Return the [x, y] coordinate for the center point of the cell that contains the specified text.  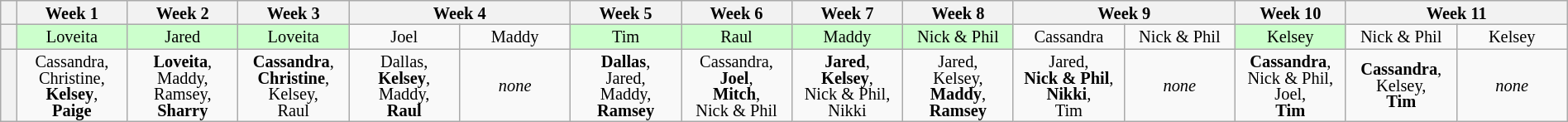
Week 9 [1124, 12]
Tim [626, 37]
Cassandra,Christine,Kelsey,Raul [294, 85]
Jared [183, 37]
Week 7 [847, 12]
Week 11 [1456, 12]
Loveita,Maddy,Ramsey,Sharry [183, 85]
Cassandra,Kelsey,Tim [1401, 85]
Dallas,Jared,Maddy,Ramsey [626, 85]
Week 10 [1290, 12]
Week 3 [294, 12]
Cassandra,Joel,Mitch,Nick & Phil [737, 85]
Week 2 [183, 12]
Jared,Kelsey,Maddy,Ramsey [958, 85]
Cassandra,Christine,Kelsey,Paige [72, 85]
Week 6 [737, 12]
Week 1 [72, 12]
Jared,Nick & Phil,Nikki,Tim [1068, 85]
Week 5 [626, 12]
Raul [737, 37]
Week 4 [460, 12]
Cassandra,Nick & Phil,Joel,Tim [1290, 85]
Jared,Kelsey,Nick & Phil,Nikki [847, 85]
Cassandra [1068, 37]
Week 8 [958, 12]
Dallas,Kelsey,Maddy,Raul [404, 85]
Joel [404, 37]
